Return the [x, y] coordinate for the center point of the cell that contains the specified text.  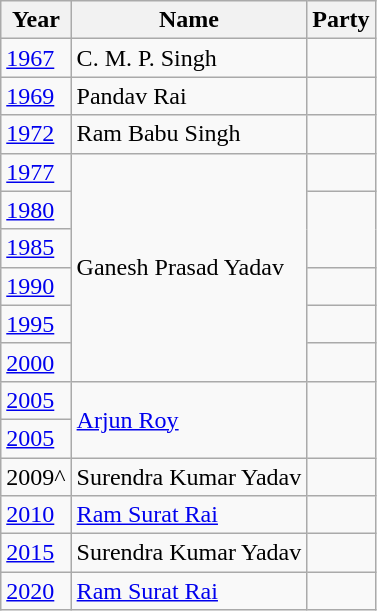
2010 [36, 515]
Ram Babu Singh [189, 134]
2015 [36, 553]
2020 [36, 591]
1969 [36, 96]
Year [36, 20]
1977 [36, 172]
Party [341, 20]
2009^ [36, 477]
Ganesh Prasad Yadav [189, 267]
1980 [36, 210]
1995 [36, 324]
1972 [36, 134]
1967 [36, 58]
1990 [36, 286]
Pandav Rai [189, 96]
Name [189, 20]
C. M. P. Singh [189, 58]
2000 [36, 362]
Arjun Roy [189, 419]
1985 [36, 248]
